Pinpoint the cell where the given text exists, returning its [x, y] midpoint coordinate. 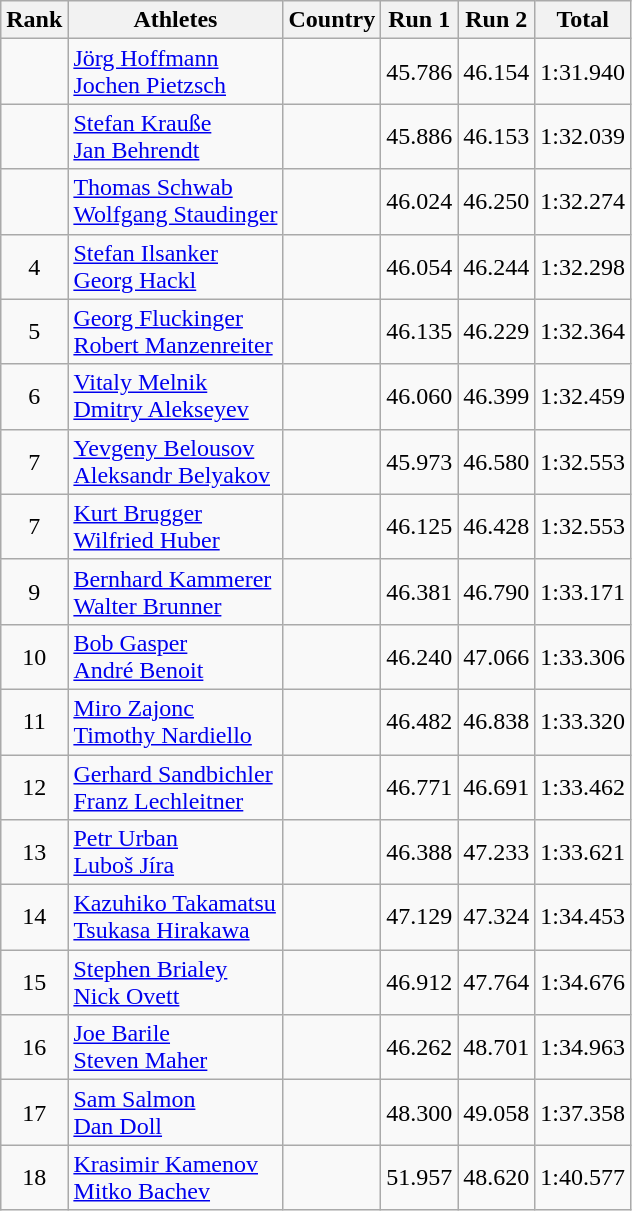
46.229 [496, 332]
13 [34, 852]
Thomas Schwab Wolfgang Staudinger [176, 202]
46.244 [496, 266]
1:32.274 [583, 202]
Stefan Krauße Jan Behrendt [176, 136]
1:32.298 [583, 266]
46.381 [420, 592]
12 [34, 786]
15 [34, 982]
Bernhard Kammerer Walter Brunner [176, 592]
6 [34, 396]
Yevgeny Belousov Aleksandr Belyakov [176, 462]
46.428 [496, 526]
1:40.577 [583, 1178]
Stefan Ilsanker Georg Hackl [176, 266]
10 [34, 656]
Joe Barile Steven Maher [176, 1048]
46.153 [496, 136]
46.388 [420, 852]
48.620 [496, 1178]
Petr Urban Luboš Jíra [176, 852]
1:33.621 [583, 852]
1:32.459 [583, 396]
46.482 [420, 722]
46.054 [420, 266]
47.129 [420, 918]
5 [34, 332]
1:34.963 [583, 1048]
46.240 [420, 656]
16 [34, 1048]
47.324 [496, 918]
46.262 [420, 1048]
Vitaly Melnik Dmitry Alekseyev [176, 396]
47.233 [496, 852]
Krasimir Kamenov Mitko Bachev [176, 1178]
Stephen Brialey Nick Ovett [176, 982]
46.580 [496, 462]
1:32.039 [583, 136]
47.066 [496, 656]
Georg Fluckinger Robert Manzenreiter [176, 332]
1:33.320 [583, 722]
Run 2 [496, 20]
Gerhard Sandbichler Franz Lechleitner [176, 786]
Kurt Brugger Wilfried Huber [176, 526]
45.973 [420, 462]
1:31.940 [583, 72]
14 [34, 918]
18 [34, 1178]
46.399 [496, 396]
45.786 [420, 72]
1:33.462 [583, 786]
1:34.676 [583, 982]
46.135 [420, 332]
Run 1 [420, 20]
48.701 [496, 1048]
46.790 [496, 592]
1:32.364 [583, 332]
1:33.306 [583, 656]
46.125 [420, 526]
17 [34, 1112]
46.771 [420, 786]
1:37.358 [583, 1112]
Jörg Hoffmann Jochen Pietzsch [176, 72]
49.058 [496, 1112]
51.957 [420, 1178]
46.024 [420, 202]
46.250 [496, 202]
Total [583, 20]
46.838 [496, 722]
46.060 [420, 396]
Athletes [176, 20]
Miro Zajonc Timothy Nardiello [176, 722]
Kazuhiko Takamatsu Tsukasa Hirakawa [176, 918]
48.300 [420, 1112]
47.764 [496, 982]
46.691 [496, 786]
46.912 [420, 982]
4 [34, 266]
Bob Gasper André Benoit [176, 656]
1:34.453 [583, 918]
9 [34, 592]
Country [332, 20]
Rank [34, 20]
45.886 [420, 136]
1:33.171 [583, 592]
11 [34, 722]
Sam Salmon Dan Doll [176, 1112]
46.154 [496, 72]
